Determine the [x, y] coordinate at the center of the cell enclosing the given text.  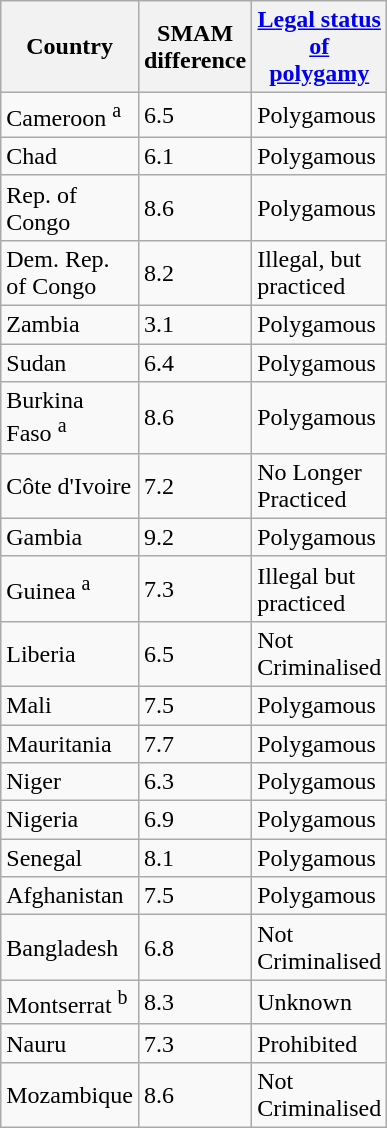
Dem. Rep. of Congo [70, 272]
Senegal [70, 858]
3.1 [194, 325]
Guinea a [70, 588]
Illegal but practiced [320, 588]
Legal status of polygamy [320, 47]
Mozambique [70, 1096]
9.2 [194, 537]
No Longer Practiced [320, 486]
6.3 [194, 782]
Montserrat b [70, 1002]
Burkina Faso a [70, 418]
Nigeria [70, 820]
8.3 [194, 1002]
Liberia [70, 654]
8.1 [194, 858]
Gambia [70, 537]
Côte d'Ivoire [70, 486]
Mauritania [70, 744]
Country [70, 47]
Bangladesh [70, 948]
6.4 [194, 363]
Afghanistan [70, 896]
6.1 [194, 156]
Prohibited [320, 1043]
Niger [70, 782]
Zambia [70, 325]
6.9 [194, 820]
7.7 [194, 744]
Illegal, but practiced [320, 272]
Chad [70, 156]
Unknown [320, 1002]
8.2 [194, 272]
SMAM difference [194, 47]
7.2 [194, 486]
Nauru [70, 1043]
Rep. of Congo [70, 208]
6.8 [194, 948]
Sudan [70, 363]
Cameroon a [70, 116]
Mali [70, 705]
